Pinpoint the cell where the given text exists, returning its (x, y) midpoint coordinate. 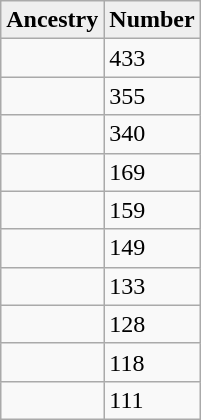
340 (152, 134)
128 (152, 324)
133 (152, 286)
Number (152, 20)
Ancestry (52, 20)
118 (152, 362)
159 (152, 210)
433 (152, 58)
111 (152, 400)
355 (152, 96)
169 (152, 172)
149 (152, 248)
